Find where the given text appears and provide that cell's center as (x, y) coordinate. 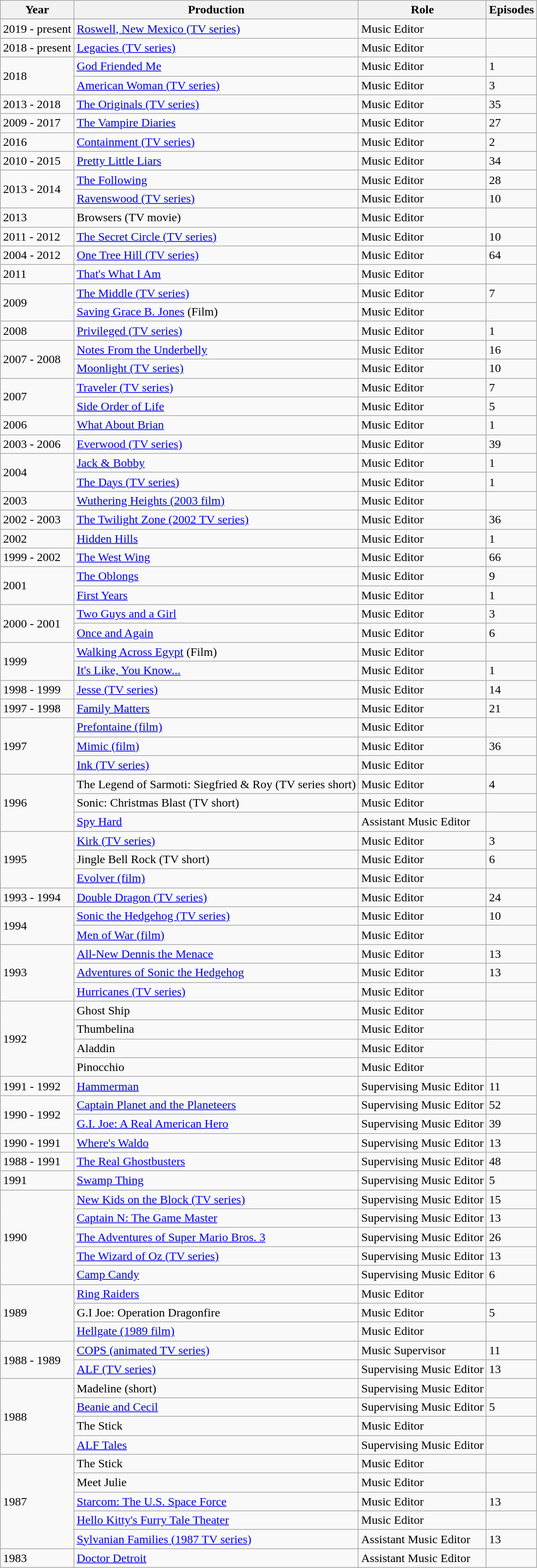
34 (512, 161)
Swamp Thing (216, 1181)
New Kids on the Block (TV series) (216, 1199)
2000 - 2001 (37, 624)
The Wizard of Oz (TV series) (216, 1256)
2010 - 2015 (37, 161)
2011 - 2012 (37, 237)
The Adventures of Super Mario Bros. 3 (216, 1237)
Roswell, New Mexico (TV series) (216, 29)
Beanie and Cecil (216, 1407)
1990 (37, 1237)
Sylvanian Families (1987 TV series) (216, 1539)
2011 (37, 274)
21 (512, 708)
Jack & Bobby (216, 463)
Starcom: The U.S. Space Force (216, 1502)
1990 - 1992 (37, 1114)
14 (512, 690)
1988 (37, 1416)
Men of War (film) (216, 935)
ALF (TV series) (216, 1369)
Role (422, 10)
2002 (37, 538)
Spy Hard (216, 821)
64 (512, 255)
26 (512, 1237)
Saving Grace B. Jones (Film) (216, 312)
Mimic (film) (216, 746)
2003 (37, 501)
2006 (37, 425)
2013 - 2014 (37, 189)
Hidden Hills (216, 538)
God Friended Me (216, 66)
2008 (37, 331)
Hurricanes (TV series) (216, 992)
Wuthering Heights (2003 film) (216, 501)
Sonic the Hedgehog (TV series) (216, 916)
Where's Waldo (216, 1142)
1994 (37, 926)
G.I. Joe: A Real American Hero (216, 1124)
Containment (TV series) (216, 142)
1997 (37, 746)
1997 - 1998 (37, 708)
Aladdin (216, 1048)
All-New Dennis the Menace (216, 954)
Family Matters (216, 708)
G.I Joe: Operation Dragonfire (216, 1313)
16 (512, 350)
Ravenswood (TV series) (216, 198)
Ink (TV series) (216, 765)
1987 (37, 1502)
COPS (animated TV series) (216, 1350)
It's Like, You Know... (216, 671)
2013 - 2018 (37, 104)
4 (512, 784)
That's What I Am (216, 274)
1990 - 1991 (37, 1142)
2019 - present (37, 29)
The Vampire Diaries (216, 123)
52 (512, 1105)
2018 (37, 76)
Music Supervisor (422, 1350)
1991 (37, 1181)
2004 (37, 472)
Side Order of Life (216, 406)
1995 (37, 860)
What About Brian (216, 425)
Ring Raiders (216, 1294)
Moonlight (TV series) (216, 369)
1989 (37, 1313)
1991 - 1992 (37, 1086)
2013 (37, 217)
35 (512, 104)
American Woman (TV series) (216, 85)
The Twilight Zone (2002 TV series) (216, 519)
2016 (37, 142)
Kirk (TV series) (216, 841)
Meet Julie (216, 1483)
Everwood (TV series) (216, 444)
The Real Ghostbusters (216, 1162)
Prefontaine (film) (216, 727)
Two Guys and a Girl (216, 614)
One Tree Hill (TV series) (216, 255)
The Legend of Sarmoti: Siegfried & Roy (TV series short) (216, 784)
Captain Planet and the Planeteers (216, 1105)
Privileged (TV series) (216, 331)
Double Dragon (TV series) (216, 897)
Sonic: Christmas Blast (TV short) (216, 803)
24 (512, 897)
2007 (37, 397)
Notes From the Underbelly (216, 350)
28 (512, 180)
1988 - 1989 (37, 1360)
Traveler (TV series) (216, 387)
Episodes (512, 10)
2001 (37, 586)
1999 (37, 661)
The Oblongs (216, 576)
The Days (TV series) (216, 482)
First Years (216, 595)
9 (512, 576)
1993 - 1994 (37, 897)
2007 - 2008 (37, 359)
Pretty Little Liars (216, 161)
Captain N: The Game Master (216, 1218)
Walking Across Egypt (Film) (216, 652)
1983 (37, 1558)
Thumbelina (216, 1029)
1988 - 1991 (37, 1162)
Hello Kitty's Furry Tale Theater (216, 1520)
Ghost Ship (216, 1010)
Jesse (TV series) (216, 690)
Jingle Bell Rock (TV short) (216, 860)
Once and Again (216, 633)
The Middle (TV series) (216, 293)
The West Wing (216, 558)
15 (512, 1199)
Hammerman (216, 1086)
Pinocchio (216, 1067)
The Following (216, 180)
The Secret Circle (TV series) (216, 237)
2 (512, 142)
ALF Tales (216, 1445)
Adventures of Sonic the Hedgehog (216, 973)
27 (512, 123)
Legacies (TV series) (216, 48)
2018 - present (37, 48)
2004 - 2012 (37, 255)
2003 - 2006 (37, 444)
66 (512, 558)
1999 - 2002 (37, 558)
48 (512, 1162)
The Originals (TV series) (216, 104)
Camp Candy (216, 1275)
2009 (37, 303)
1996 (37, 803)
1998 - 1999 (37, 690)
Hellgate (1989 film) (216, 1331)
2009 - 2017 (37, 123)
2002 - 2003 (37, 519)
Production (216, 10)
Year (37, 10)
Evolver (film) (216, 878)
Madeline (short) (216, 1388)
1993 (37, 973)
1992 (37, 1039)
Browsers (TV movie) (216, 217)
Doctor Detroit (216, 1558)
